Detect which cell encompasses the target text, then output its (X, Y) center coordinate. 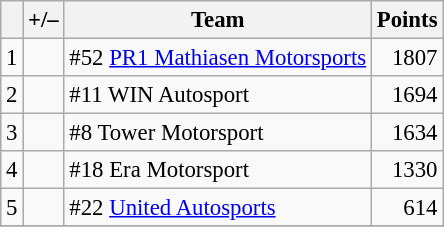
Team (218, 20)
#8 Tower Motorsport (218, 133)
2 (12, 95)
1807 (406, 58)
#22 United Autosports (218, 208)
4 (12, 170)
#11 WIN Autosport (218, 95)
3 (12, 133)
5 (12, 208)
614 (406, 208)
1634 (406, 133)
1694 (406, 95)
+/– (44, 20)
#52 PR1 Mathiasen Motorsports (218, 58)
Points (406, 20)
1330 (406, 170)
#18 Era Motorsport (218, 170)
1 (12, 58)
